Detect which cell encompasses the target text, then output its [X, Y] center coordinate. 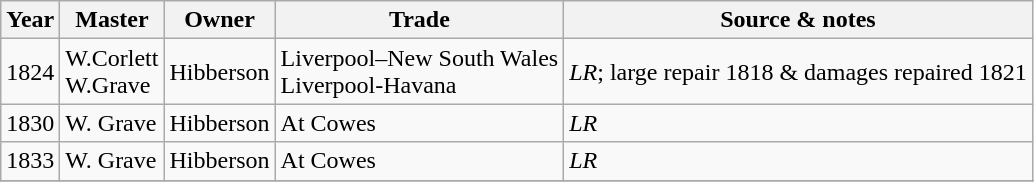
LR; large repair 1818 & damages repaired 1821 [798, 72]
Owner [220, 20]
W.CorlettW.Grave [112, 72]
1830 [30, 123]
Trade [420, 20]
Master [112, 20]
Source & notes [798, 20]
Year [30, 20]
1824 [30, 72]
1833 [30, 161]
Liverpool–New South WalesLiverpool-Havana [420, 72]
